Extract the (x, y) coordinate from the center of the cell holding the provided text.  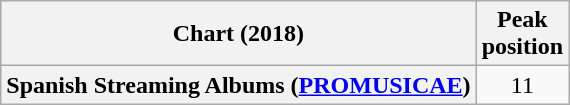
Chart (2018) (238, 34)
11 (522, 85)
Spanish Streaming Albums (PROMUSICAE) (238, 85)
Peakposition (522, 34)
